Locate the cell with the specified text and output its (x, y) center coordinate. 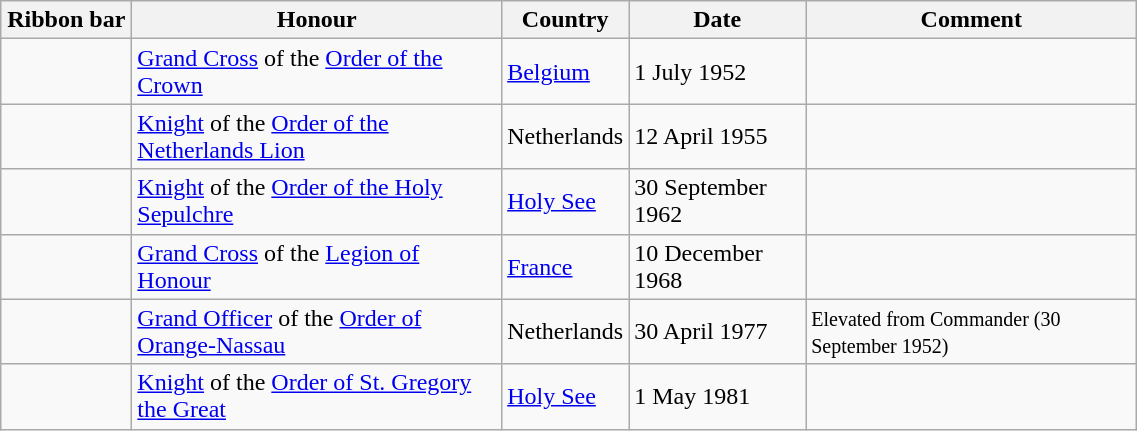
Knight of the Order of the Netherlands Lion (317, 136)
30 September 1962 (718, 202)
1 July 1952 (718, 72)
Comment (972, 20)
30 April 1977 (718, 332)
Grand Cross of the Order of the Crown (317, 72)
Ribbon bar (66, 20)
France (566, 266)
12 April 1955 (718, 136)
Grand Officer of the Order of Orange-Nassau (317, 332)
1 May 1981 (718, 396)
Knight of the Order of St. Gregory the Great (317, 396)
Elevated from Commander (30 September 1952) (972, 332)
Knight of the Order of the Holy Sepulchre (317, 202)
Grand Cross of the Legion of Honour (317, 266)
Date (718, 20)
Country (566, 20)
Honour (317, 20)
Belgium (566, 72)
10 December 1968 (718, 266)
